Return the (X, Y) coordinate for the center point of the cell that contains the specified text.  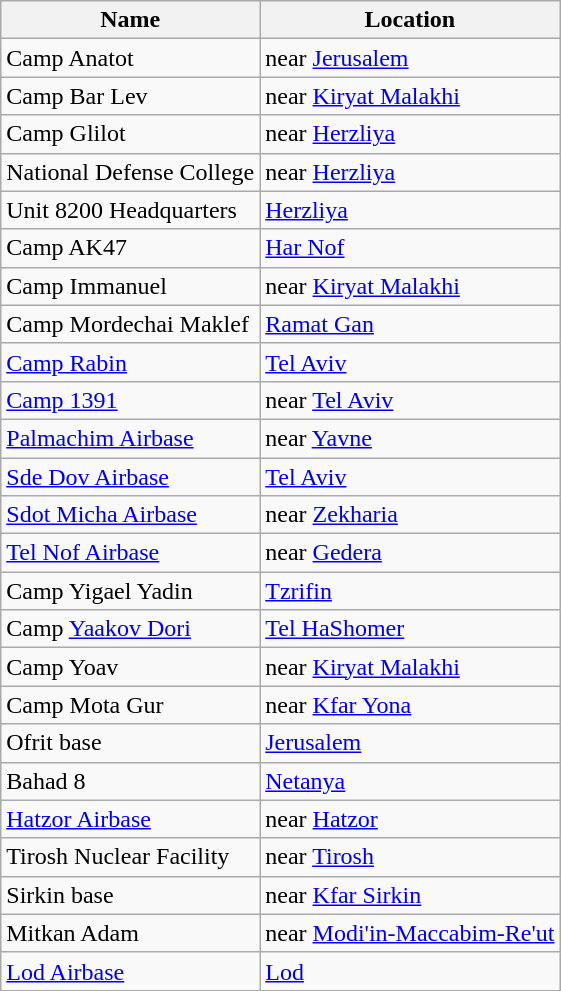
Sde Dov Airbase (130, 477)
Palmachim Airbase (130, 438)
near Zekharia (410, 515)
near Kfar Sirkin (410, 895)
Lod Airbase (130, 971)
Camp 1391 (130, 400)
Tel Nof Airbase (130, 553)
Lod (410, 971)
Camp Yaakov Dori (130, 629)
Camp Rabin (130, 362)
Mitkan Adam (130, 933)
Camp Mordechai Maklef (130, 324)
Location (410, 20)
Sdot Micha Airbase (130, 515)
near Jerusalem (410, 58)
Bahad 8 (130, 781)
Camp Mota Gur (130, 705)
Netanya (410, 781)
Tirosh Nuclear Facility (130, 857)
near Gedera (410, 553)
Tel HaShomer (410, 629)
Sirkin base (130, 895)
Camp Yoav (130, 667)
Ofrit base (130, 743)
near Tirosh (410, 857)
Camp Anatot (130, 58)
Har Nof (410, 248)
near Modi'in-Maccabim-Re'ut (410, 933)
Unit 8200 Headquarters (130, 210)
Camp Glilot (130, 134)
near Hatzor (410, 819)
near Kfar Yona (410, 705)
near Yavne (410, 438)
Name (130, 20)
Camp Immanuel (130, 286)
Camp Yigael Yadin (130, 591)
Jerusalem (410, 743)
Herzliya (410, 210)
Tzrifin (410, 591)
near Tel Aviv (410, 400)
Camp AK47 (130, 248)
National Defense College (130, 172)
Ramat Gan (410, 324)
Camp Bar Lev (130, 96)
Hatzor Airbase (130, 819)
